From the cell containing the given text, extract its center point as (x, y) coordinate. 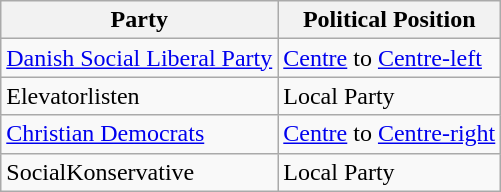
Political Position (390, 20)
Centre to Centre-left (390, 58)
Elevatorlisten (140, 96)
SocialKonservative (140, 172)
Party (140, 20)
Centre to Centre-right (390, 134)
Christian Democrats (140, 134)
Danish Social Liberal Party (140, 58)
